Find where the given text appears and provide that cell's center as (x, y) coordinate. 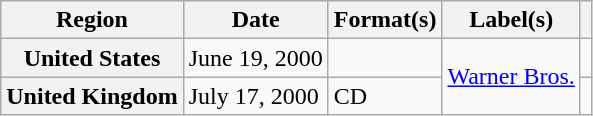
June 19, 2000 (256, 58)
United Kingdom (92, 96)
United States (92, 58)
Warner Bros. (511, 77)
Date (256, 20)
July 17, 2000 (256, 96)
Label(s) (511, 20)
Region (92, 20)
CD (385, 96)
Format(s) (385, 20)
